Find where the given text appears and provide that cell's center as (x, y) coordinate. 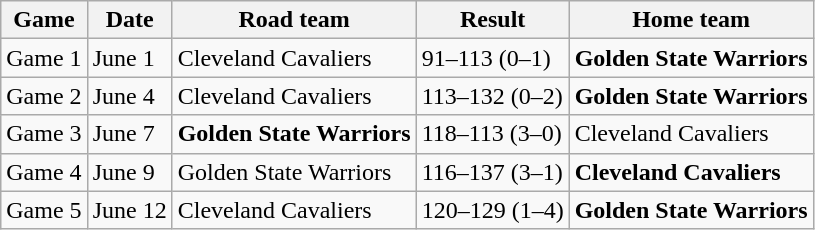
June 9 (130, 172)
Game 3 (44, 134)
Game 4 (44, 172)
120–129 (1–4) (492, 210)
116–137 (3–1) (492, 172)
Game 5 (44, 210)
Date (130, 20)
Game 2 (44, 96)
Road team (294, 20)
Game 1 (44, 58)
Home team (691, 20)
June 4 (130, 96)
June 1 (130, 58)
June 12 (130, 210)
Game (44, 20)
118–113 (3–0) (492, 134)
Result (492, 20)
113–132 (0–2) (492, 96)
June 7 (130, 134)
91–113 (0–1) (492, 58)
